Scan for the cell matching the given text and deliver its (X, Y) coordinate at center. 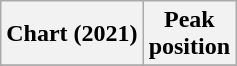
Chart (2021) (72, 34)
Peakposition (189, 34)
